Extract the [X, Y] coordinate from the center of the cell holding the provided text.  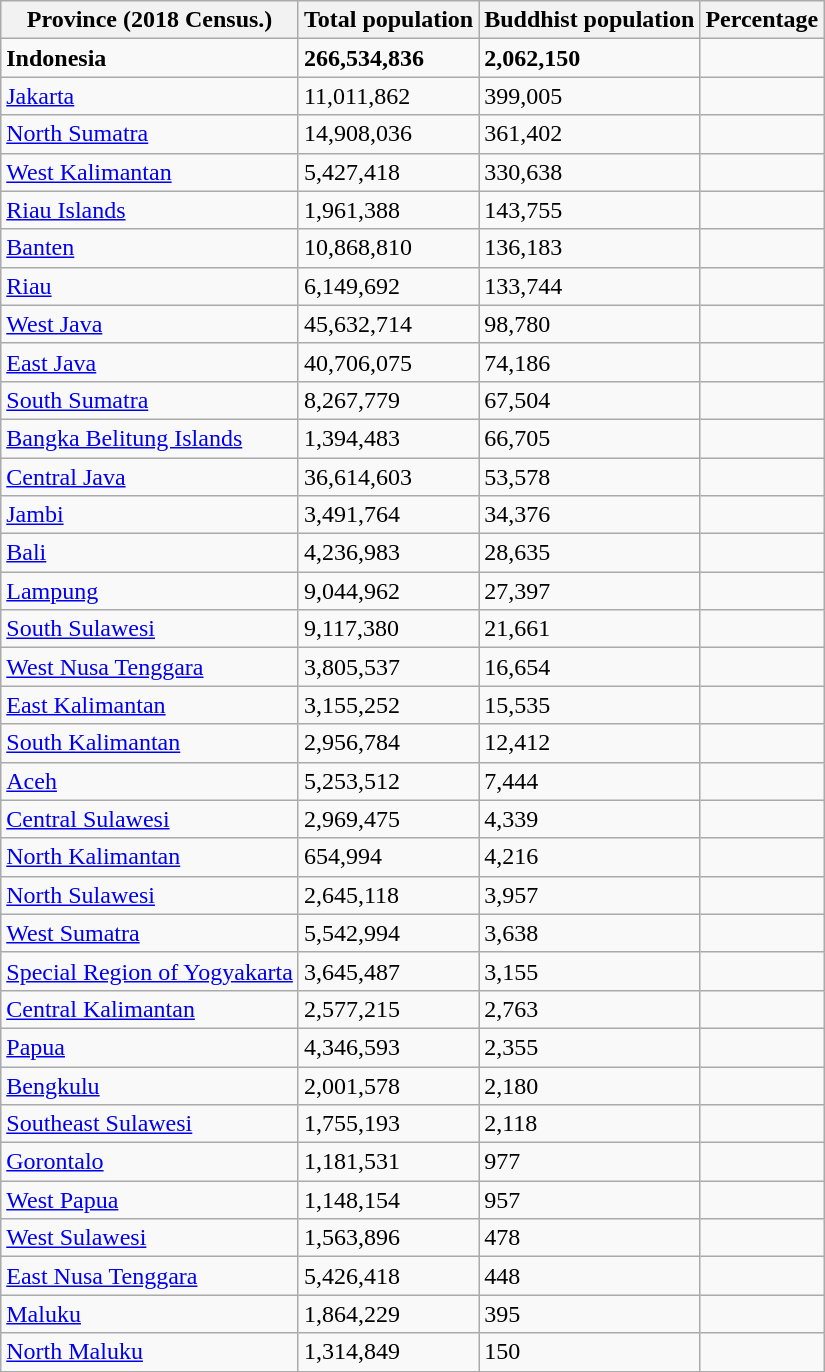
2,645,118 [388, 895]
5,427,418 [388, 172]
15,535 [590, 705]
Central Kalimantan [150, 1009]
3,638 [590, 933]
4,339 [590, 819]
3,957 [590, 895]
133,744 [590, 286]
40,706,075 [388, 362]
36,614,603 [388, 477]
1,864,229 [388, 1314]
34,376 [590, 515]
1,961,388 [388, 210]
3,155,252 [388, 705]
10,868,810 [388, 248]
2,001,578 [388, 1085]
1,394,483 [388, 438]
21,661 [590, 629]
4,346,593 [388, 1047]
28,635 [590, 553]
2,577,215 [388, 1009]
Riau Islands [150, 210]
Bengkulu [150, 1085]
Buddhist population [590, 20]
1,314,849 [388, 1352]
1,563,896 [388, 1238]
9,117,380 [388, 629]
West Nusa Tenggara [150, 667]
West Papua [150, 1200]
150 [590, 1352]
5,426,418 [388, 1276]
Bangka Belitung Islands [150, 438]
West Sulawesi [150, 1238]
5,542,994 [388, 933]
5,253,512 [388, 781]
2,763 [590, 1009]
Maluku [150, 1314]
3,805,537 [388, 667]
West Sumatra [150, 933]
4,216 [590, 857]
2,355 [590, 1047]
Southeast Sulawesi [150, 1124]
North Kalimantan [150, 857]
Banten [150, 248]
3,491,764 [388, 515]
67,504 [590, 400]
7,444 [590, 781]
478 [590, 1238]
4,236,983 [388, 553]
3,155 [590, 971]
North Maluku [150, 1352]
395 [590, 1314]
East Kalimantan [150, 705]
2,062,150 [590, 58]
Papua [150, 1047]
Central Java [150, 477]
Lampung [150, 591]
8,267,779 [388, 400]
North Sumatra [150, 134]
143,755 [590, 210]
3,645,487 [388, 971]
399,005 [590, 96]
West Kalimantan [150, 172]
East Java [150, 362]
East Nusa Tenggara [150, 1276]
74,186 [590, 362]
27,397 [590, 591]
654,994 [388, 857]
448 [590, 1276]
330,638 [590, 172]
Riau [150, 286]
Special Region of Yogyakarta [150, 971]
2,956,784 [388, 743]
North Sulawesi [150, 895]
66,705 [590, 438]
98,780 [590, 324]
6,149,692 [388, 286]
11,011,862 [388, 96]
361,402 [590, 134]
Total population [388, 20]
53,578 [590, 477]
Bali [150, 553]
Jambi [150, 515]
957 [590, 1200]
12,412 [590, 743]
Percentage [762, 20]
South Sulawesi [150, 629]
Province (2018 Census.) [150, 20]
1,148,154 [388, 1200]
9,044,962 [388, 591]
Gorontalo [150, 1162]
45,632,714 [388, 324]
266,534,836 [388, 58]
1,181,531 [388, 1162]
14,908,036 [388, 134]
16,654 [590, 667]
1,755,193 [388, 1124]
2,180 [590, 1085]
2,969,475 [388, 819]
Jakarta [150, 96]
South Kalimantan [150, 743]
136,183 [590, 248]
Indonesia [150, 58]
Aceh [150, 781]
West Java [150, 324]
South Sumatra [150, 400]
2,118 [590, 1124]
Central Sulawesi [150, 819]
977 [590, 1162]
